For the text-containing cell, return its midpoint in (x, y) coordinate format. 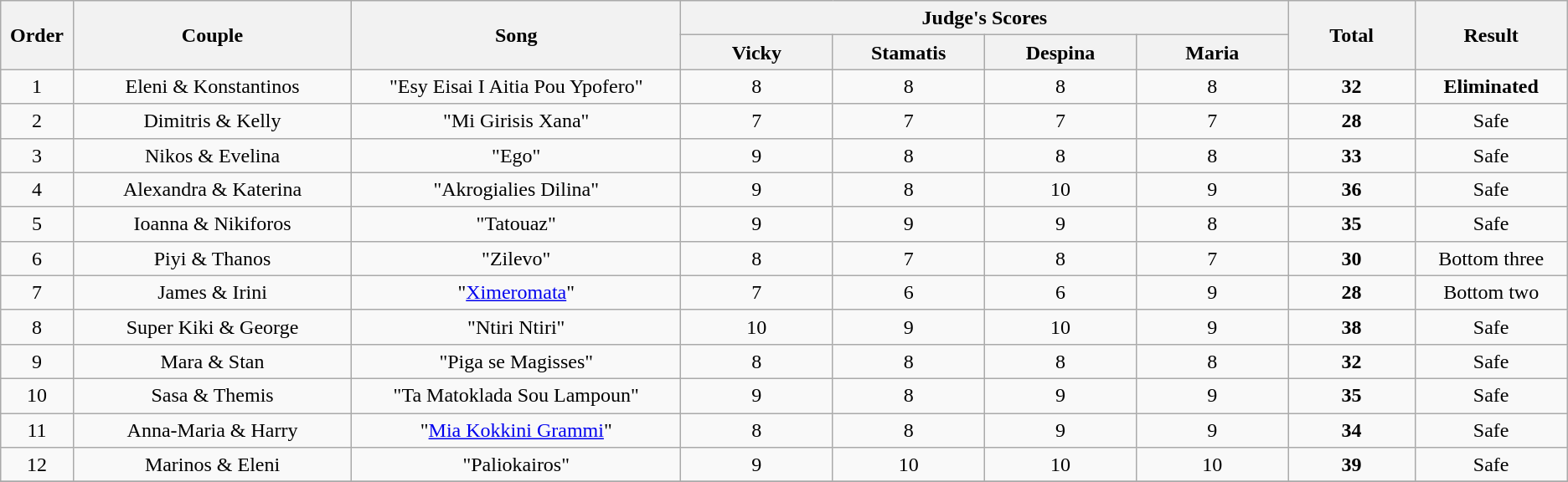
"Esy Eisai I Aitia Pou Ypofero" (516, 87)
Bottom three (1491, 258)
Order (37, 35)
Piyi & Thanos (212, 258)
James & Irini (212, 293)
"Mia Kokkini Grammi" (516, 430)
"Mi Girisis Xana" (516, 120)
Vicky (757, 52)
"Piga se Magisses" (516, 361)
Result (1491, 35)
Nikos & Evelina (212, 156)
Despina (1060, 52)
Maria (1213, 52)
Bottom two (1491, 293)
Eliminated (1491, 87)
Sasa & Themis (212, 395)
Couple (212, 35)
Judge's Scores (985, 18)
36 (1352, 189)
38 (1352, 326)
Eleni & Konstantinos (212, 87)
1 (37, 87)
3 (37, 156)
Anna-Maria & Harry (212, 430)
4 (37, 189)
Super Kiki & George (212, 326)
Stamatis (908, 52)
34 (1352, 430)
"Ximeromata" (516, 293)
2 (37, 120)
39 (1352, 465)
"Ego" (516, 156)
Total (1352, 35)
"Akrogialies Dilina" (516, 189)
Alexandra & Katerina (212, 189)
"Ta Matoklada Sou Lampoun" (516, 395)
"Paliokairos" (516, 465)
Ioanna & Nikiforos (212, 224)
Marinos & Eleni (212, 465)
"Tatouaz" (516, 224)
12 (37, 465)
"Ntiri Ntiri" (516, 326)
30 (1352, 258)
11 (37, 430)
5 (37, 224)
Mara & Stan (212, 361)
Song (516, 35)
"Zilevo" (516, 258)
Dimitris & Kelly (212, 120)
33 (1352, 156)
